Pinpoint the cell where the given text exists, returning its (x, y) midpoint coordinate. 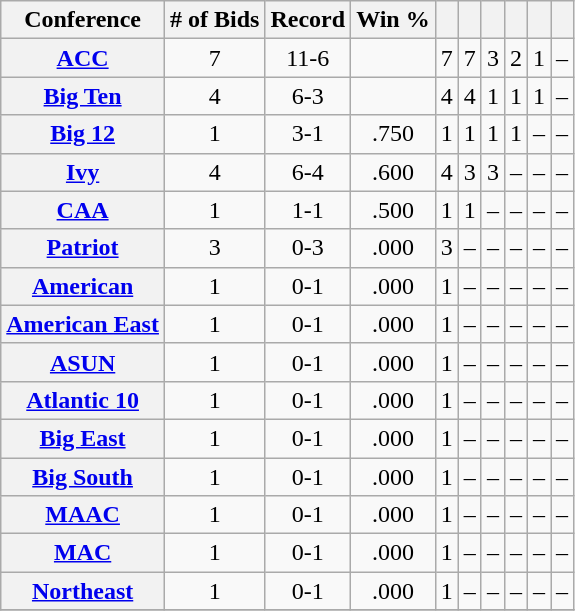
Northeast (83, 591)
6-3 (308, 96)
Ivy (83, 172)
1-1 (308, 210)
Conference (83, 20)
ACC (83, 58)
Big Ten (83, 96)
Big 12 (83, 134)
.500 (394, 210)
MAC (83, 553)
Big East (83, 438)
ASUN (83, 362)
American (83, 286)
American East (83, 324)
CAA (83, 210)
MAAC (83, 515)
Win % (394, 20)
Record (308, 20)
Patriot (83, 248)
.600 (394, 172)
2 (516, 58)
6-4 (308, 172)
0-3 (308, 248)
11-6 (308, 58)
Big South (83, 477)
# of Bids (214, 20)
.750 (394, 134)
3-1 (308, 134)
Atlantic 10 (83, 400)
